Return [X, Y] of the center of cell containing provided text 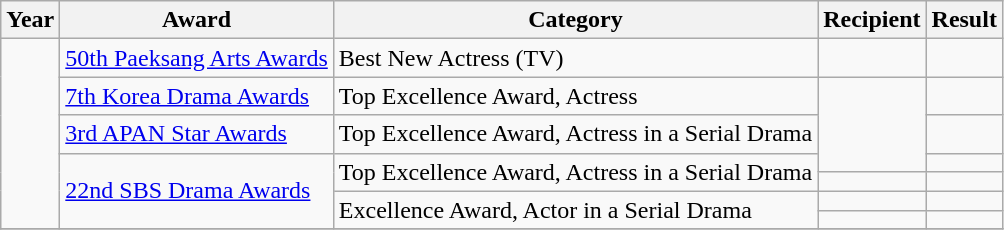
Result [964, 20]
Award [197, 20]
Excellence Award, Actor in a Serial Drama [575, 210]
50th Paeksang Arts Awards [197, 58]
Recipient [872, 20]
7th Korea Drama Awards [197, 96]
22nd SBS Drama Awards [197, 191]
3rd APAN Star Awards [197, 134]
Year [30, 20]
Category [575, 20]
Best New Actress (TV) [575, 58]
Top Excellence Award, Actress [575, 96]
